Identify which cell holds the provided text, then report its [X, Y] central coordinate. 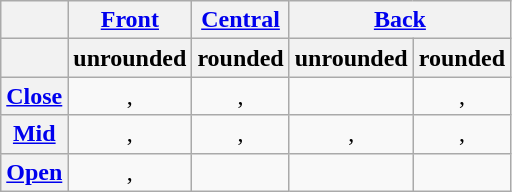
Back [400, 20]
Front [130, 20]
Open [34, 172]
Central [240, 20]
Close [34, 96]
Mid [34, 134]
